Capture the cell that displays the provided text and extract its (X, Y) central coordinate. 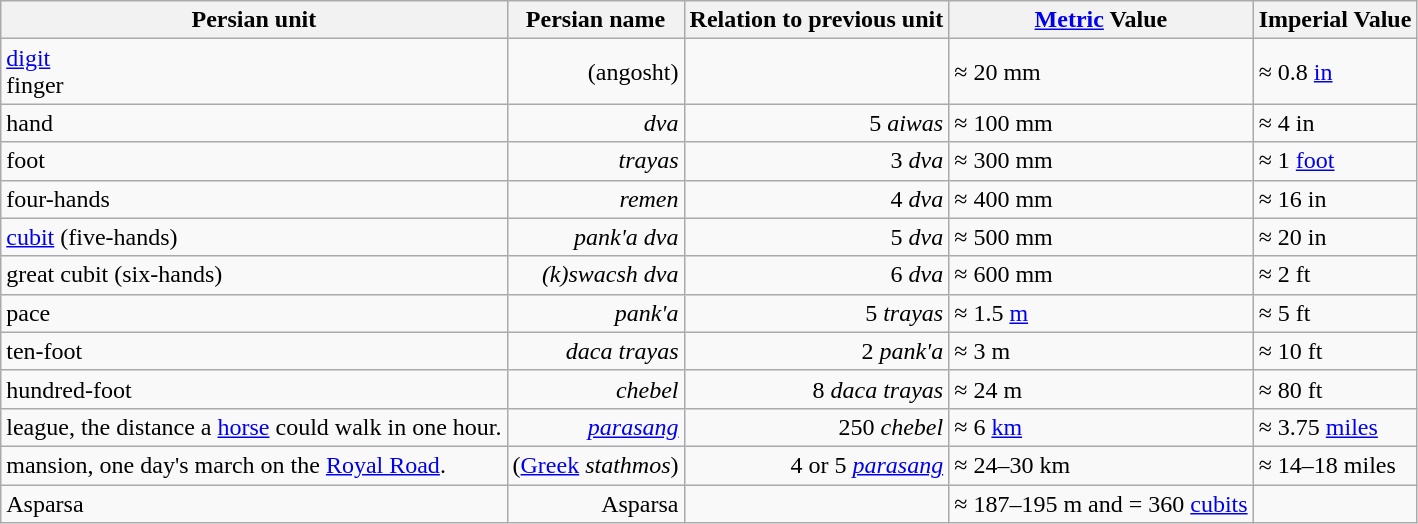
≈ 14–18 miles (1335, 465)
8 daca trayas (816, 389)
trayas (596, 161)
≈ 400 mm (1101, 199)
pace (254, 313)
4 or 5 parasang (816, 465)
≈ 1 foot (1335, 161)
≈ 0.8 in (1335, 72)
≈ 3.75 miles (1335, 427)
four-hands (254, 199)
hand (254, 123)
Imperial Value (1335, 20)
ten-foot (254, 351)
250 chebel (816, 427)
foot (254, 161)
≈ 24 m (1101, 389)
parasang (596, 427)
5 trayas (816, 313)
remen (596, 199)
≈ 300 mm (1101, 161)
(k)swacsh dva (596, 275)
5 aiwas (816, 123)
≈ 24–30 km (1101, 465)
≈ 5 ft (1335, 313)
dva (596, 123)
≈ 187–195 m and = 360 cubits (1101, 503)
Persian unit (254, 20)
Persian name (596, 20)
digitfinger (254, 72)
Relation to previous unit (816, 20)
≈ 10 ft (1335, 351)
2 pank'a (816, 351)
(angosht) (596, 72)
great cubit (six-hands) (254, 275)
hundred-foot (254, 389)
≈ 4 in (1335, 123)
chebel (596, 389)
league, the distance a horse could walk in one hour. (254, 427)
pank'a dva (596, 237)
5 dva (816, 237)
≈ 20 mm (1101, 72)
≈ 100 mm (1101, 123)
pank'a (596, 313)
(Greek stathmos) (596, 465)
≈ 2 ft (1335, 275)
≈ 3 m (1101, 351)
cubit (five-hands) (254, 237)
3 dva (816, 161)
4 dva (816, 199)
≈ 1.5 m (1101, 313)
≈ 20 in (1335, 237)
≈ 16 in (1335, 199)
≈ 600 mm (1101, 275)
Metric Value (1101, 20)
≈ 6 km (1101, 427)
daca trayas (596, 351)
6 dva (816, 275)
≈ 80 ft (1335, 389)
mansion, one day's march on the Royal Road. (254, 465)
≈ 500 mm (1101, 237)
